Find where the given text appears and provide that cell's center as (X, Y) coordinate. 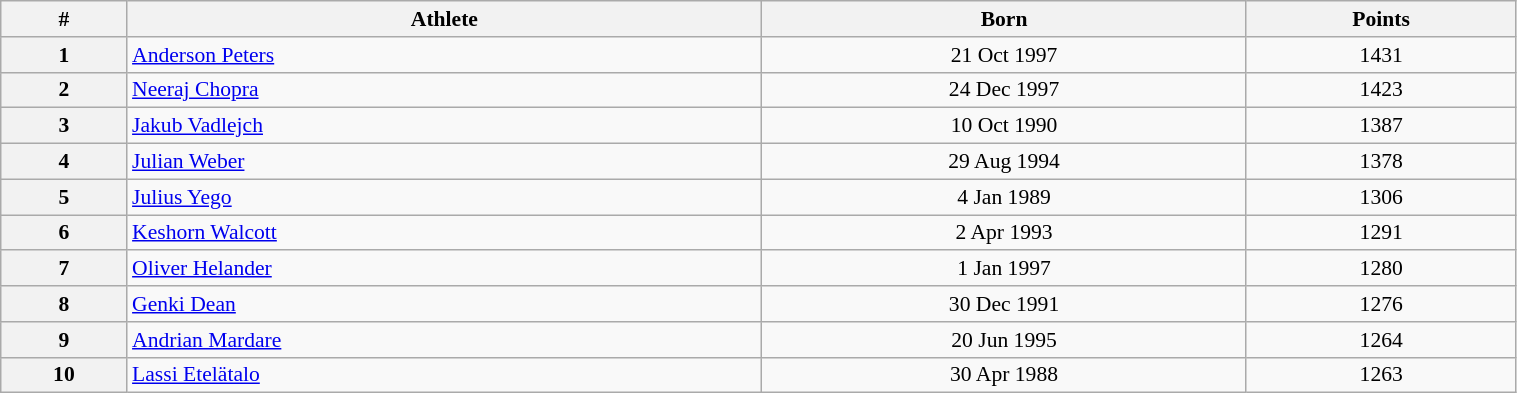
1291 (1381, 233)
Genki Dean (444, 304)
1387 (1381, 126)
1263 (1381, 375)
1 Jan 1997 (1004, 269)
30 Apr 1988 (1004, 375)
4 (64, 162)
2 Apr 1993 (1004, 233)
8 (64, 304)
2 (64, 90)
Oliver Helander (444, 269)
Points (1381, 19)
1280 (1381, 269)
Keshorn Walcott (444, 233)
Jakub Vadlejch (444, 126)
Andrian Mardare (444, 340)
10 Oct 1990 (1004, 126)
6 (64, 233)
21 Oct 1997 (1004, 55)
1431 (1381, 55)
Lassi Etelätalo (444, 375)
1264 (1381, 340)
1276 (1381, 304)
29 Aug 1994 (1004, 162)
10 (64, 375)
Julius Yego (444, 197)
Anderson Peters (444, 55)
# (64, 19)
Neeraj Chopra (444, 90)
3 (64, 126)
Born (1004, 19)
20 Jun 1995 (1004, 340)
24 Dec 1997 (1004, 90)
9 (64, 340)
7 (64, 269)
1378 (1381, 162)
Julian Weber (444, 162)
30 Dec 1991 (1004, 304)
5 (64, 197)
1306 (1381, 197)
1 (64, 55)
Athlete (444, 19)
1423 (1381, 90)
4 Jan 1989 (1004, 197)
